Scan for the cell matching the given text and deliver its [x, y] coordinate at center. 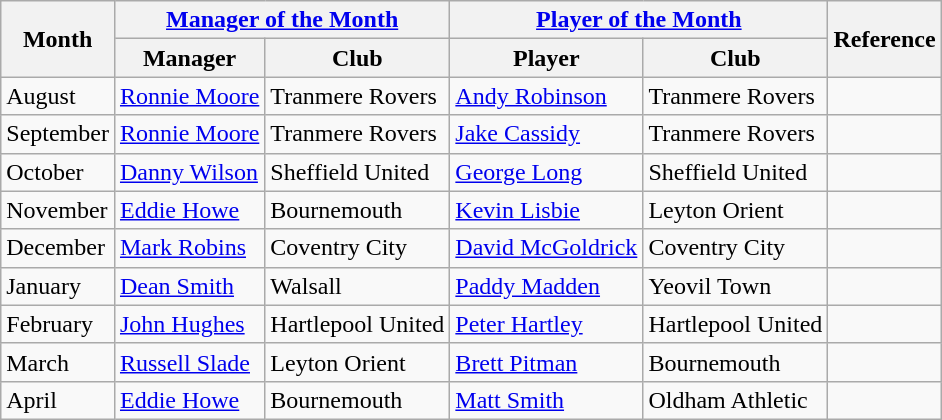
Paddy Madden [546, 286]
August [58, 96]
Manager [189, 58]
Month [58, 39]
September [58, 134]
Yeovil Town [736, 286]
Walsall [358, 286]
Matt Smith [546, 400]
February [58, 324]
Jake Cassidy [546, 134]
Russell Slade [189, 362]
Kevin Lisbie [546, 210]
John Hughes [189, 324]
Danny Wilson [189, 172]
January [58, 286]
Andy Robinson [546, 96]
Manager of the Month [282, 20]
Brett Pitman [546, 362]
Oldham Athletic [736, 400]
George Long [546, 172]
David McGoldrick [546, 248]
December [58, 248]
Dean Smith [189, 286]
Player of the Month [639, 20]
Mark Robins [189, 248]
October [58, 172]
Peter Hartley [546, 324]
Player [546, 58]
March [58, 362]
April [58, 400]
November [58, 210]
Reference [884, 39]
